Return (x, y) of the center of cell containing provided text 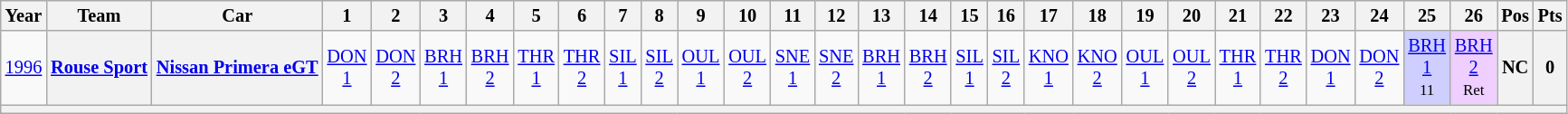
Team (100, 15)
10 (747, 15)
4 (490, 15)
16 (1006, 15)
SNE2 (836, 68)
Car (237, 15)
23 (1331, 15)
Year (24, 15)
0 (1551, 68)
2 (395, 15)
SNE1 (793, 68)
8 (659, 15)
NC (1515, 68)
Pts (1551, 15)
6 (582, 15)
Rouse Sport (100, 68)
19 (1145, 15)
Pos (1515, 15)
13 (881, 15)
9 (701, 15)
3 (443, 15)
17 (1049, 15)
12 (836, 15)
BRH111 (1427, 68)
15 (969, 15)
18 (1098, 15)
Nissan Primera eGT (237, 68)
21 (1238, 15)
24 (1379, 15)
20 (1192, 15)
11 (793, 15)
BRH2Ret (1474, 68)
22 (1283, 15)
1996 (24, 68)
KNO2 (1098, 68)
14 (928, 15)
KNO1 (1049, 68)
1 (347, 15)
25 (1427, 15)
26 (1474, 15)
5 (536, 15)
7 (622, 15)
